Determine the (X, Y) coordinate at the center of the cell enclosing the given text.  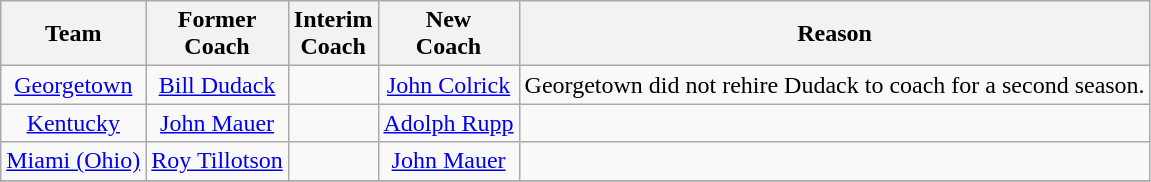
Miami (Ohio) (74, 161)
Georgetown (74, 85)
FormerCoach (217, 34)
Kentucky (74, 123)
Reason (834, 34)
InterimCoach (333, 34)
NewCoach (448, 34)
Team (74, 34)
John Colrick (448, 85)
Adolph Rupp (448, 123)
Bill Dudack (217, 85)
Georgetown did not rehire Dudack to coach for a second season. (834, 85)
Roy Tillotson (217, 161)
